Identify which cell holds the provided text, then report its [x, y] central coordinate. 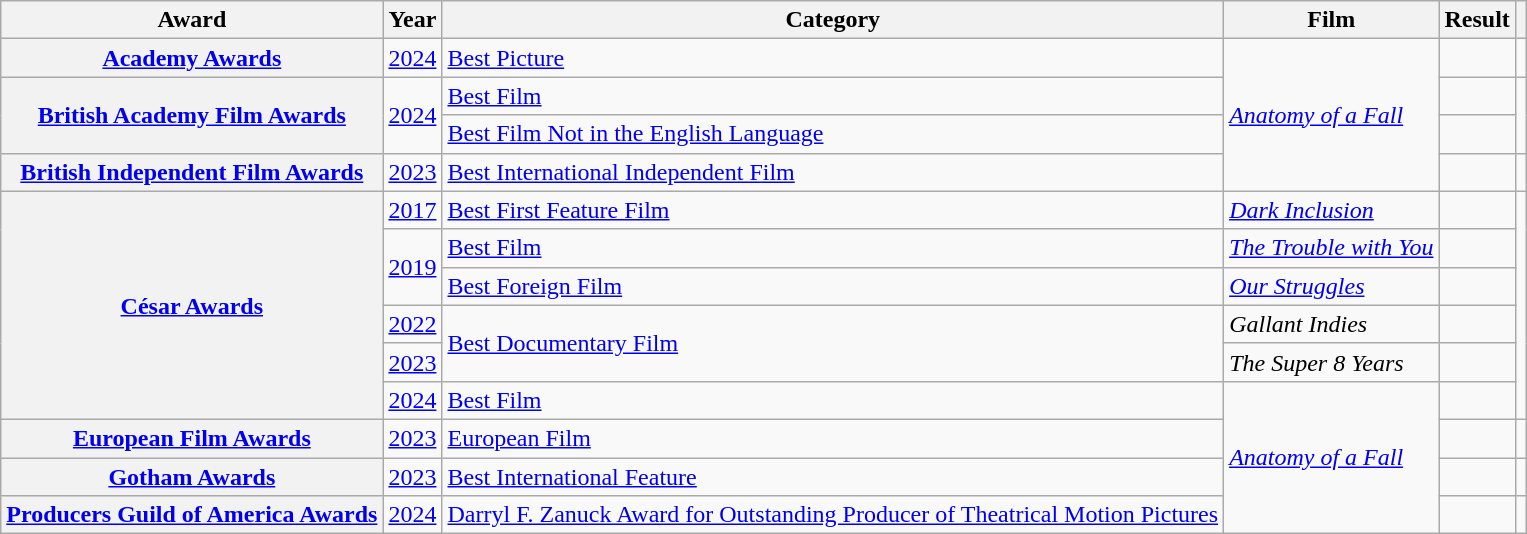
Award [192, 20]
Year [412, 20]
Best Film Not in the English Language [833, 134]
Best International Feature [833, 477]
The Super 8 Years [1332, 362]
British Independent Film Awards [192, 172]
European Film [833, 438]
Best Picture [833, 58]
Film [1332, 20]
2017 [412, 210]
Best Documentary Film [833, 343]
The Trouble with You [1332, 248]
Darryl F. Zanuck Award for Outstanding Producer of Theatrical Motion Pictures [833, 515]
Dark Inclusion [1332, 210]
Category [833, 20]
Academy Awards [192, 58]
Gallant Indies [1332, 324]
British Academy Film Awards [192, 115]
Best Foreign Film [833, 286]
European Film Awards [192, 438]
César Awards [192, 305]
Result [1477, 20]
Best International Independent Film [833, 172]
Our Struggles [1332, 286]
2022 [412, 324]
Producers Guild of America Awards [192, 515]
Gotham Awards [192, 477]
2019 [412, 267]
Best First Feature Film [833, 210]
